Locate the cell with the specified text and output its [X, Y] center coordinate. 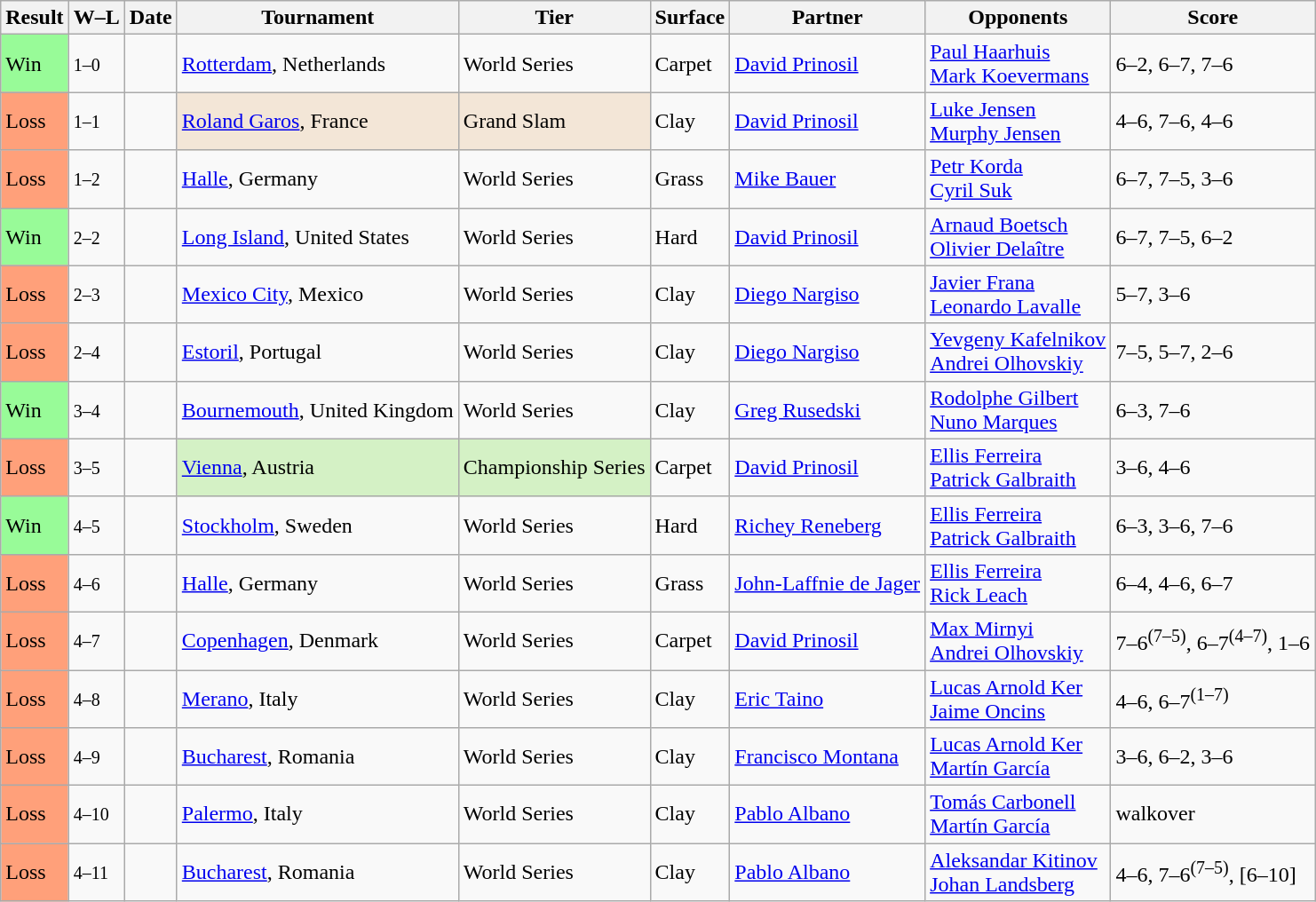
7–5, 5–7, 2–6 [1213, 352]
6–3, 7–6 [1213, 410]
Lucas Arnold Ker Martín García [1018, 756]
Bournemouth, United Kingdom [318, 410]
Francisco Montana [828, 756]
Rotterdam, Netherlands [318, 64]
3–6, 4–6 [1213, 467]
Greg Rusedski [828, 410]
Championship Series [554, 467]
Mexico City, Mexico [318, 295]
6–7, 7–5, 6–2 [1213, 236]
Arnaud Boetsch Olivier Delaître [1018, 236]
Aleksandar Kitinov Johan Landsberg [1018, 872]
6–3, 3–6, 7–6 [1213, 526]
3–5 [96, 467]
4–9 [96, 756]
3–6, 6–2, 3–6 [1213, 756]
Paul Haarhuis Mark Koevermans [1018, 64]
Partner [828, 18]
John-Laffnie de Jager [828, 582]
4–10 [96, 815]
Tomás Carbonell Martín García [1018, 815]
Roland Garos, France [318, 121]
Richey Reneberg [828, 526]
Eric Taino [828, 698]
Vienna, Austria [318, 467]
Estoril, Portugal [318, 352]
Petr Korda Cyril Suk [1018, 179]
Tier [554, 18]
Javier Frana Leonardo Lavalle [1018, 295]
6–7, 7–5, 3–6 [1213, 179]
2–3 [96, 295]
2–4 [96, 352]
Palermo, Italy [318, 815]
7–6(7–5), 6–7(4–7), 1–6 [1213, 641]
Merano, Italy [318, 698]
walkover [1213, 815]
6–2, 6–7, 7–6 [1213, 64]
1–2 [96, 179]
Stockholm, Sweden [318, 526]
Mike Bauer [828, 179]
Lucas Arnold Ker Jaime Oncins [1018, 698]
Luke Jensen Murphy Jensen [1018, 121]
Tournament [318, 18]
1–0 [96, 64]
Ellis Ferreira Rick Leach [1018, 582]
5–7, 3–6 [1213, 295]
4–6, 7–6, 4–6 [1213, 121]
W–L [96, 18]
4–6, 6–7(1–7) [1213, 698]
2–2 [96, 236]
Rodolphe Gilbert Nuno Marques [1018, 410]
Date [151, 18]
4–7 [96, 641]
6–4, 4–6, 6–7 [1213, 582]
4–11 [96, 872]
Grand Slam [554, 121]
1–1 [96, 121]
Max Mirnyi Andrei Olhovskiy [1018, 641]
Long Island, United States [318, 236]
Opponents [1018, 18]
Yevgeny Kafelnikov Andrei Olhovskiy [1018, 352]
4–6, 7–6(7–5), [6–10] [1213, 872]
4–5 [96, 526]
Copenhagen, Denmark [318, 641]
Score [1213, 18]
4–8 [96, 698]
Surface [690, 18]
3–4 [96, 410]
Result [35, 18]
4–6 [96, 582]
